Extract the (X, Y) coordinate from the center of the cell holding the provided text.  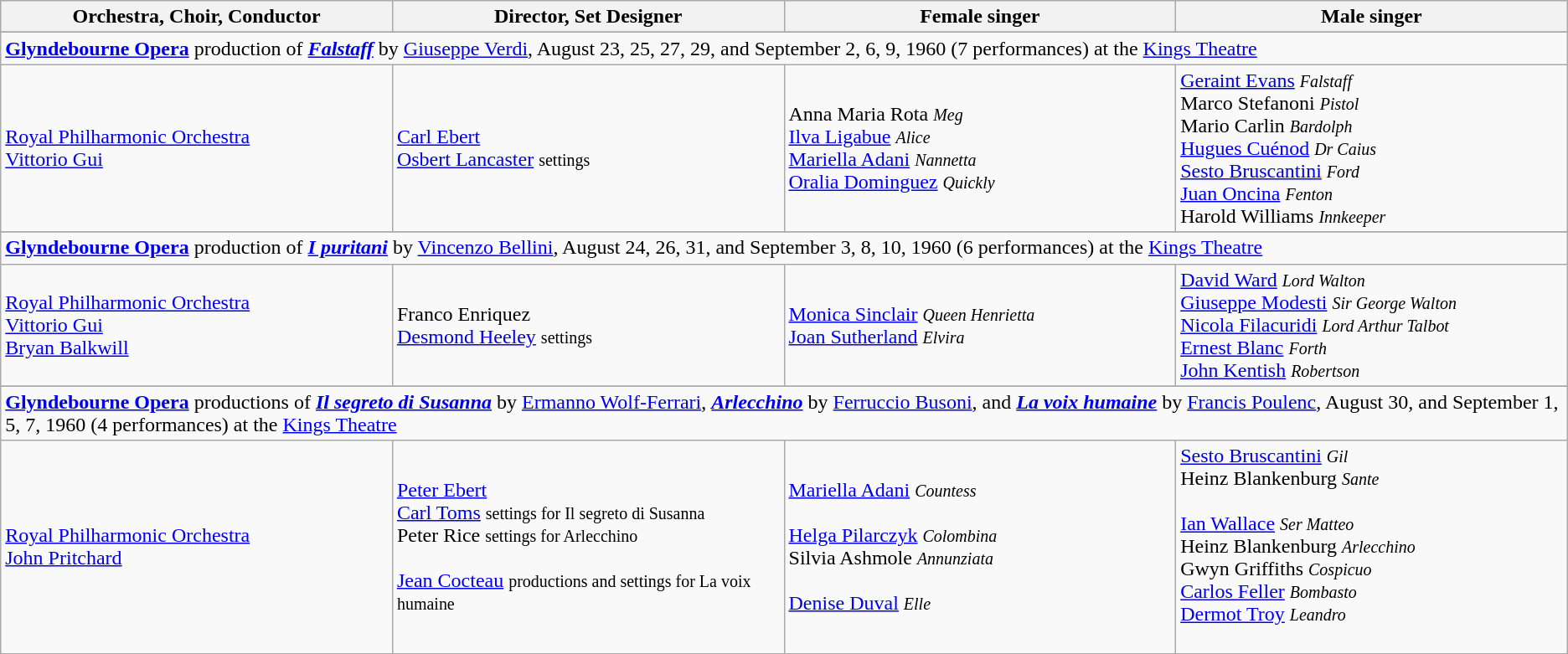
Director, Set Designer (588, 17)
Carl EbertOsbert Lancaster settings (588, 148)
Anna Maria Rota MegIlva Ligabue AliceMariella Adani NannettaOralia Dominguez Quickly (980, 148)
David Ward Lord WaltonGiuseppe Modesti Sir George WaltonNicola Filacuridi Lord Arthur TalbotErnest Blanc ForthJohn Kentish Robertson (1372, 325)
Female singer (980, 17)
Monica Sinclair Queen HenriettaJoan Sutherland Elvira (980, 325)
Franco EnriquezDesmond Heeley settings (588, 325)
Orchestra, Choir, Conductor (197, 17)
Peter EbertCarl Toms settings for Il segreto di SusannaPeter Rice settings for ArlecchinoJean Cocteau productions and settings for La voix humaine (588, 547)
Royal Philharmonic OrchestraJohn Pritchard (197, 547)
Royal Philharmonic OrchestraVittorio GuiBryan Balkwill (197, 325)
Mariella Adani CountessHelga Pilarczyk ColombinaSilvia Ashmole AnnunziataDenise Duval Elle (980, 547)
Royal Philharmonic OrchestraVittorio Gui (197, 148)
Glyndebourne Opera production of Falstaff by Giuseppe Verdi, August 23, 25, 27, 29, and September 2, 6, 9, 1960 (7 performances) at the Kings Theatre (784, 49)
Male singer (1372, 17)
